Scan for the cell matching the given text and deliver its [X, Y] coordinate at center. 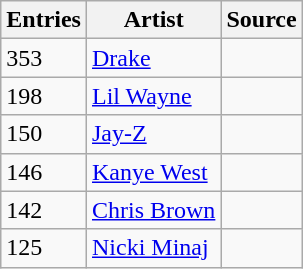
Lil Wayne [153, 96]
198 [44, 96]
Artist [153, 20]
125 [44, 248]
Chris Brown [153, 210]
Kanye West [153, 172]
146 [44, 172]
353 [44, 58]
Source [262, 20]
150 [44, 134]
Jay-Z [153, 134]
Drake [153, 58]
142 [44, 210]
Entries [44, 20]
Nicki Minaj [153, 248]
